Determine the (X, Y) coordinate at the center of the cell enclosing the given text.  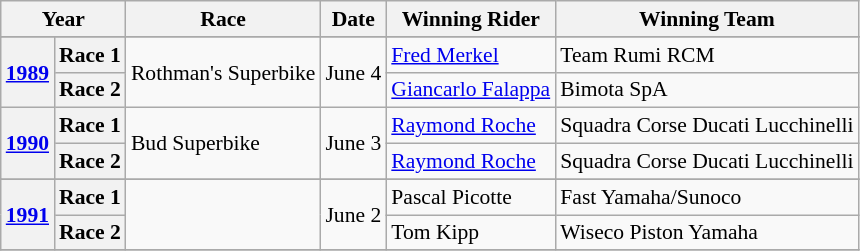
Date (353, 19)
Fred Merkel (470, 55)
Winning Team (706, 19)
June 4 (353, 72)
Bimota SpA (706, 90)
Tom Kipp (470, 233)
June 3 (353, 144)
1990 (28, 144)
June 2 (353, 214)
Wiseco Piston Yamaha (706, 233)
Bud Superbike (223, 144)
Rothman's Superbike (223, 72)
Winning Rider (470, 19)
Team Rumi RCM (706, 55)
1991 (28, 214)
Race (223, 19)
Pascal Picotte (470, 197)
1989 (28, 72)
Fast Yamaha/Sunoco (706, 197)
Year (64, 19)
Giancarlo Falappa (470, 90)
